Identify which cell holds the provided text, then report its [x, y] central coordinate. 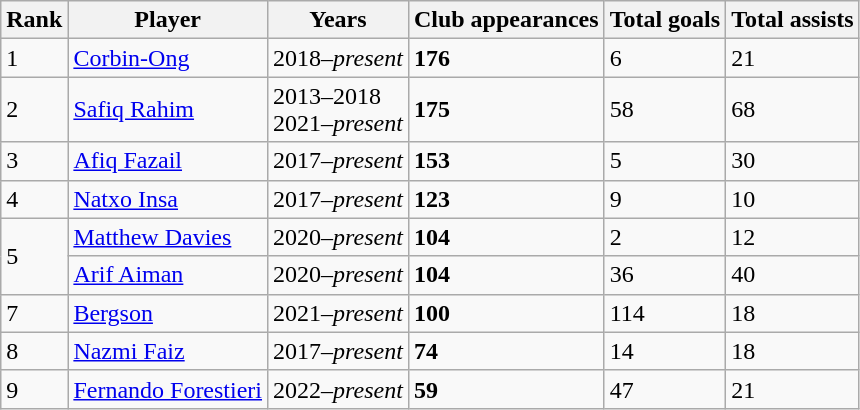
Safiq Rahim [168, 110]
175 [506, 110]
2022–present [338, 389]
153 [506, 161]
Total goals [665, 20]
10 [793, 199]
Total assists [793, 20]
Matthew Davies [168, 237]
Afiq Fazail [168, 161]
Fernando Forestieri [168, 389]
1 [34, 58]
40 [793, 275]
7 [34, 313]
12 [793, 237]
114 [665, 313]
2013–20182021–present [338, 110]
2018–present [338, 58]
36 [665, 275]
30 [793, 161]
6 [665, 58]
47 [665, 389]
176 [506, 58]
58 [665, 110]
Club appearances [506, 20]
74 [506, 351]
Natxo Insa [168, 199]
Years [338, 20]
2021–present [338, 313]
Corbin-Ong [168, 58]
4 [34, 199]
Player [168, 20]
Arif Aiman [168, 275]
8 [34, 351]
14 [665, 351]
100 [506, 313]
3 [34, 161]
Bergson [168, 313]
68 [793, 110]
59 [506, 389]
123 [506, 199]
Nazmi Faiz [168, 351]
Rank [34, 20]
